From the cell containing the given text, extract its center point as (X, Y) coordinate. 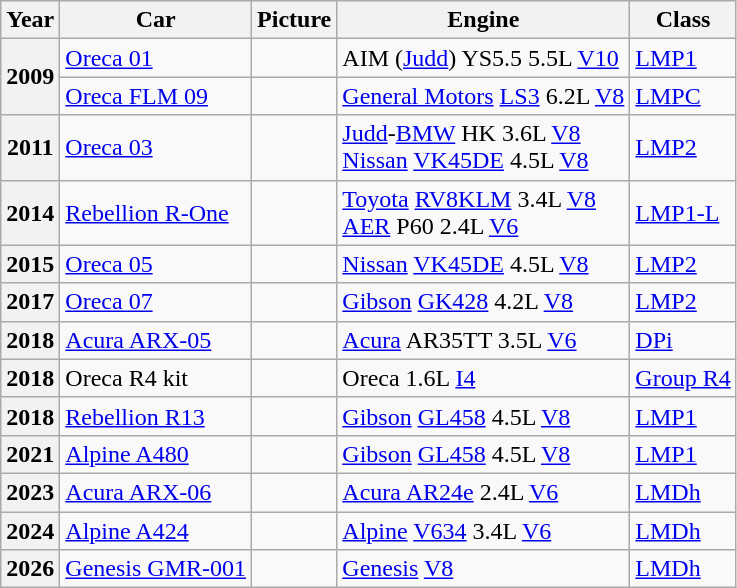
DPi (683, 340)
Acura ARX-06 (156, 492)
Alpine A480 (156, 454)
Toyota RV8KLM 3.4L V8 AER P60 2.4L V6 (484, 212)
Judd-BMW HK 3.6L V8 Nissan VK45DE 4.5L V8 (484, 148)
Engine (484, 20)
2014 (30, 212)
2026 (30, 569)
2021 (30, 454)
Oreca 1.6L I4 (484, 378)
Class (683, 20)
AIM (Judd) YS5.5 5.5L V10 (484, 58)
Year (30, 20)
Nissan VK45DE 4.5L V8 (484, 264)
Oreca 07 (156, 302)
2011 (30, 148)
Car (156, 20)
Oreca FLM 09 (156, 96)
Group R4 (683, 378)
Genesis V8 (484, 569)
Rebellion R-One (156, 212)
Alpine A424 (156, 531)
Acura ARX-05 (156, 340)
LMP1-L (683, 212)
Gibson GK428 4.2L V8 (484, 302)
LMPC (683, 96)
General Motors LS3 6.2L V8 (484, 96)
Alpine V634 3.4L V6 (484, 531)
Oreca 01 (156, 58)
2017 (30, 302)
Acura AR35TT 3.5L V6 (484, 340)
Oreca 05 (156, 264)
2009 (30, 77)
Oreca R4 kit (156, 378)
Genesis GMR-001 (156, 569)
Rebellion R13 (156, 416)
Picture (294, 20)
Oreca 03 (156, 148)
2023 (30, 492)
Acura AR24e 2.4L V6 (484, 492)
2015 (30, 264)
2024 (30, 531)
